Return [x, y] of the center of cell containing provided text 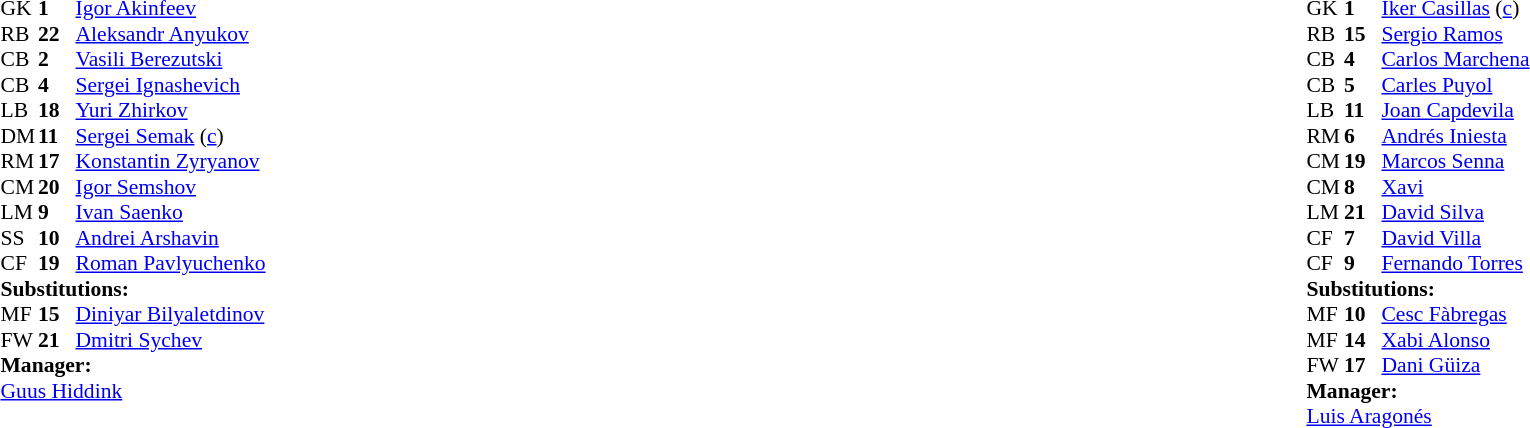
Carles Puyol [1455, 85]
Sergio Ramos [1455, 34]
20 [57, 187]
Roman Pavlyuchenko [171, 263]
7 [1363, 238]
22 [57, 34]
Xabi Alonso [1455, 340]
Yuri Zhirkov [171, 111]
Guus Hiddink [132, 391]
Igor Semshov [171, 187]
Xavi [1455, 187]
8 [1363, 187]
David Silva [1455, 213]
14 [1363, 340]
Andrés Iniesta [1455, 136]
18 [57, 111]
DM [19, 136]
Cesc Fàbregas [1455, 315]
Ivan Saenko [171, 213]
Joan Capdevila [1455, 111]
David Villa [1455, 238]
SS [19, 238]
Dmitri Sychev [171, 340]
Sergei Semak (c) [171, 136]
Dani Güiza [1455, 365]
6 [1363, 136]
Diniyar Bilyaletdinov [171, 315]
Sergei Ignashevich [171, 85]
2 [57, 59]
Vasili Berezutski [171, 59]
Andrei Arshavin [171, 238]
Fernando Torres [1455, 263]
Marcos Senna [1455, 161]
5 [1363, 85]
Aleksandr Anyukov [171, 34]
Carlos Marchena [1455, 59]
Konstantin Zyryanov [171, 161]
